Search for the cell housing the specified text and yield its (x, y) center coordinate. 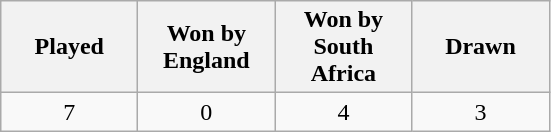
Won byEngland (206, 47)
Played (70, 47)
0 (206, 112)
4 (344, 112)
3 (480, 112)
Won bySouth Africa (344, 47)
7 (70, 112)
Drawn (480, 47)
